Scan for the cell matching the given text and deliver its (X, Y) coordinate at center. 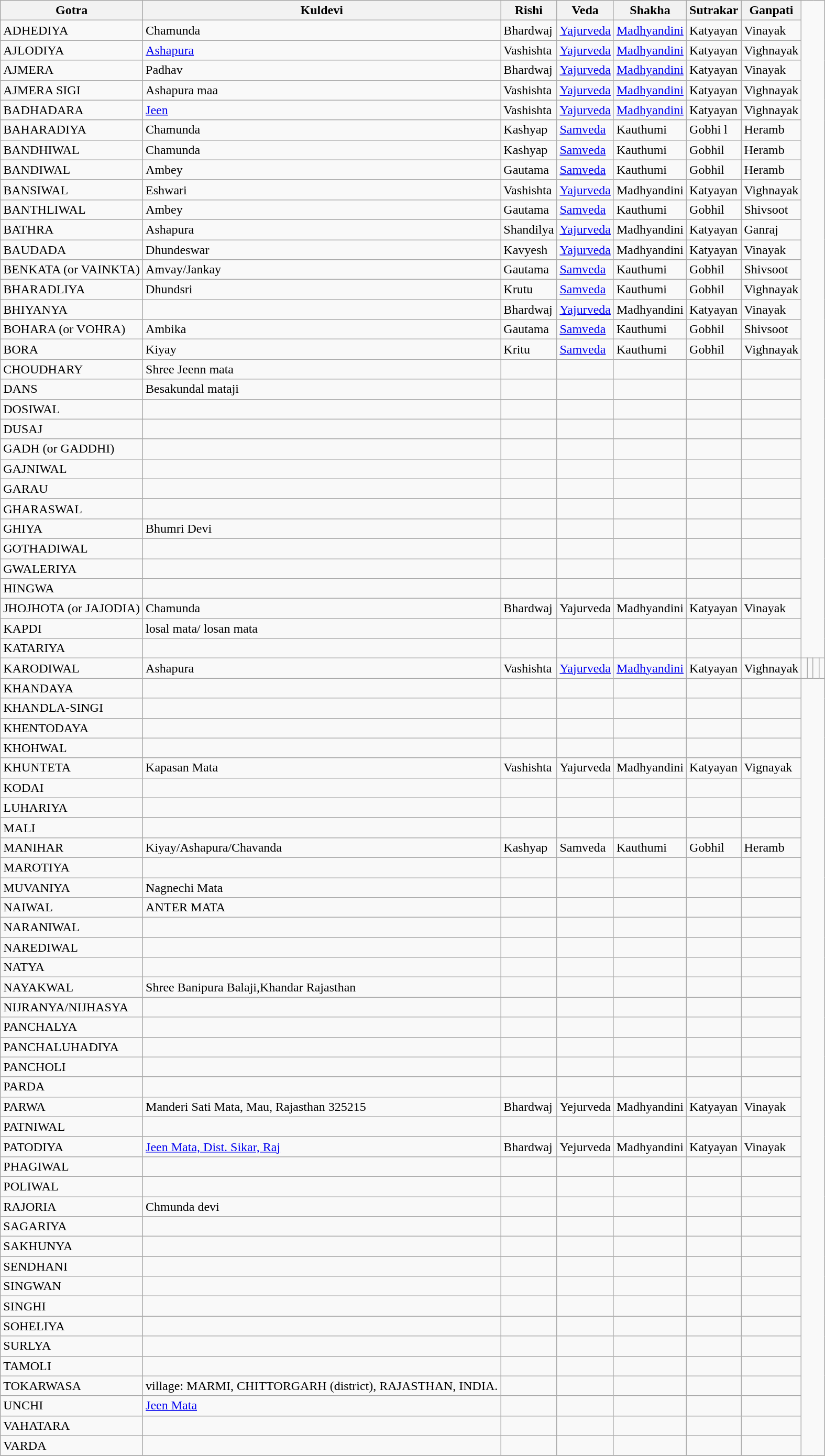
HINGWA (72, 589)
AJMERA SIGI (72, 90)
Kuldevi (322, 10)
BANDHIWAL (72, 150)
Veda (586, 10)
Vignayak (771, 768)
KHUNTETA (72, 768)
Shandilya (529, 229)
KODAI (72, 788)
Padhav (322, 70)
KHOHWAL (72, 748)
Kavyesh (529, 250)
NIJRANYA/NIJHASYA (72, 1007)
JHOJHOTA (or JAJODIA) (72, 609)
Gobhi l (714, 130)
MALI (72, 828)
BANSIWAL (72, 190)
SINGWAN (72, 1286)
BHARADLIYA (72, 290)
DUSAJ (72, 429)
Chmunda devi (322, 1206)
Jeen Mata (322, 1406)
SINGHI (72, 1306)
Bhumri Devi (322, 528)
NARANIWAL (72, 928)
PATNIWAL (72, 1127)
Ambika (322, 329)
BORA (72, 349)
SAKHUNYA (72, 1247)
NATYA (72, 967)
BAHARADIYA (72, 130)
PANCHOLI (72, 1067)
MANIHAR (72, 847)
Ganraj (771, 229)
ANTER MATA (322, 908)
BAUDADA (72, 250)
KHANDAYA (72, 688)
BHIYANYA (72, 310)
losal mata/ losan mata (322, 628)
LUHARIYA (72, 808)
BANDIWAL (72, 170)
TOKARWASA (72, 1386)
KATARIYA (72, 648)
Ashapura maa (322, 90)
BANTHLIWAL (72, 209)
BATHRA (72, 229)
Sutrakar (714, 10)
AJMERA (72, 70)
GAJNIWAL (72, 469)
PANCHALYA (72, 1027)
KARODIWAL (72, 668)
Rishi (529, 10)
VAHATARA (72, 1426)
Krutu (529, 290)
GOTHADIWAL (72, 548)
Jeen Mata, Dist. Sikar, Raj (322, 1146)
UNCHI (72, 1406)
BOHARA (or VOHRA) (72, 329)
AJLODIYA (72, 50)
KAPDI (72, 628)
TAMOLI (72, 1366)
Kritu (529, 349)
POLIWAL (72, 1186)
PATODIYA (72, 1146)
RAJORIA (72, 1206)
Eshwari (322, 190)
Shree Banipura Balaji,Khandar Rajasthan (322, 987)
Nagnechi Mata (322, 888)
GARAU (72, 489)
Manderi Sati Mata, Mau, Rajasthan 325215 (322, 1107)
PHAGIWAL (72, 1166)
SOHELIYA (72, 1326)
NAIWAL (72, 908)
Amvay/Jankay (322, 270)
GWALERIYA (72, 568)
ADHEDIYA (72, 30)
Besakundal mataji (322, 389)
GADH (or GADDHI) (72, 449)
Kiyay/Ashapura/Chavanda (322, 847)
KHANDLA-SINGI (72, 708)
Kapasan Mata (322, 768)
BENKATA (or VAINKTA) (72, 270)
BADHADARA (72, 110)
DOSIWAL (72, 409)
PARWA (72, 1107)
SURLYA (72, 1346)
GHIYA (72, 528)
Jeen (322, 110)
NAYAKWAL (72, 987)
village: MARMI, CHITTORGARH (district), RAJASTHAN, INDIA. (322, 1386)
MAROTIYA (72, 867)
GHARASWAL (72, 509)
SENDHANI (72, 1266)
Shakha (650, 10)
KHENTODAYA (72, 728)
PANCHALUHADIYA (72, 1047)
Ganpati (771, 10)
MUVANIYA (72, 888)
DANS (72, 389)
Dhundeswar (322, 250)
VARDA (72, 1446)
NAREDIWAL (72, 947)
Dhundsri (322, 290)
Shree Jeenn mata (322, 369)
CHOUDHARY (72, 369)
Gotra (72, 10)
SAGARIYA (72, 1227)
Kiyay (322, 349)
PARDA (72, 1087)
